Scan for the cell matching the given text and deliver its (X, Y) coordinate at center. 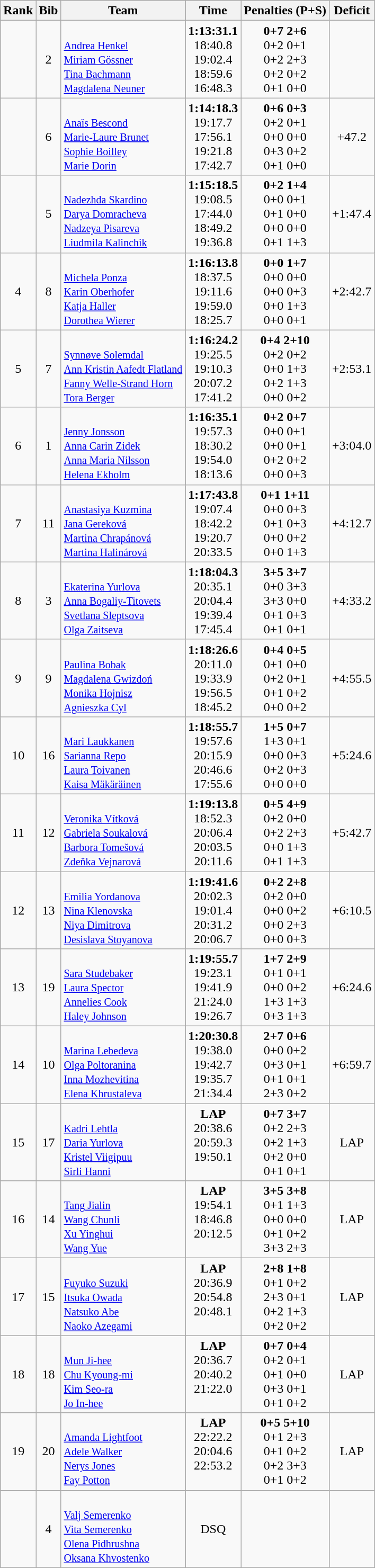
Paulina BobakMagdalena GwizdońMonika HojniszAgnieszka Cyl (123, 678)
0+7 3+70+2 2+30+2 1+30+2 0+00+1 0+1 (285, 1142)
1:14:18.319:17.717:56.119:21.817:42.7 (213, 137)
1:13:31.118:40.819:02.418:59.616:48.3 (213, 59)
Jenny JonssonAnna Carin ZidekAnna Maria NilssonHelena Ekholm (123, 446)
Marina LebedevaOlga PoltoraninaInna MozhevitinaElena Khrustaleva (123, 1065)
Fuyuko SuzukiItsuka OwadaNatsuko AbeNaoko Azegami (123, 1297)
LAP19:54.118:46.820:12.5 (213, 1220)
2+7 0+60+0 0+20+3 0+10+1 0+12+3 0+2 (285, 1065)
0+2 0+70+0 0+10+0 0+10+2 0+20+0 0+3 (285, 446)
1 (49, 446)
3+5 3+80+1 1+30+0 0+00+1 0+23+3 2+3 (285, 1220)
+5:24.6 (352, 755)
+5:42.7 (352, 832)
0+1 1+110+0 0+30+1 0+30+0 0+20+0 1+3 (285, 523)
+4:12.7 (352, 523)
LAP20:36.920:54.820:48.1 (213, 1297)
1:16:24.219:25.519:10.320:07.217:41.2 (213, 369)
1:19:41.620:02.319:01.420:31.2 20:06.7 (213, 910)
2 (49, 59)
+6:59.7 (352, 1065)
LAP22:22.220:04.622:53.2 (213, 1451)
DSQ (213, 1529)
3+5 3+70+0 3+33+3 0+00+1 0+30+1 0+1 (285, 601)
+4:33.2 (352, 601)
Ekaterina YurlovaAnna Bogaliy-TitovetsSvetlana SleptsovaOlga Zaitseva (123, 601)
Rank (18, 11)
0+2 2+80+2 0+00+0 0+20+0 2+30+0 0+3 (285, 910)
0+4 2+100+2 0+20+0 1+30+2 1+30+0 0+2 (285, 369)
1:16:35.1 19:57.318:30.219:54.0 18:13.6 (213, 446)
Sara StudebakerLaura SpectorAnnelies CookHaley Johnson (123, 988)
0+6 0+30+2 0+10+0 0+00+3 0+20+1 0+0 (285, 137)
1:16:13.818:37.519:11.619:59.018:25.7 (213, 291)
1:15:18.519:08.517:44.018:49.219:36.8 (213, 214)
1:20:30.819:38.019:42.719:35.721:34.4 (213, 1065)
0+2 1+40+0 0+10+1 0+00+0 0+00+1 1+3 (285, 214)
0+5 4+90+2 0+00+2 2+30+0 1+30+1 1+3 (285, 832)
+3:04.0 (352, 446)
1+7 2+90+1 0+10+0 0+21+3 1+30+3 1+3 (285, 988)
Emilia YordanovaNina KlenovskaNiya DimitrovaDesislava Stoyanova (123, 910)
Deficit (352, 11)
+1:47.4 (352, 214)
+6:24.6 (352, 988)
0+0 1+70+0 0+00+0 0+30+0 1+30+0 0+1 (285, 291)
+2:42.7 (352, 291)
Andrea HenkelMiriam GössnerTina BachmannMagdalena Neuner (123, 59)
Anaïs BescondMarie-Laure BrunetSophie BoilleyMarie Dorin (123, 137)
0+7 2+60+2 0+10+2 2+30+2 0+20+1 0+0 (285, 59)
1:18:55.7 19:57.620:15.920:46.617:55.6 (213, 755)
Team (123, 11)
Veronika VítkováGabriela SoukalováBarbora TomešováZdeňka Vejnarová (123, 832)
Valj SemerenkoVita SemerenkoOlena PidhrushnaOksana Khvostenko (123, 1529)
1+5 0+71+3 0+10+0 0+30+2 0+30+0 0+0 (285, 755)
Synnøve SolemdalAnn Kristin Aafedt FlatlandFanny Welle-Strand HornTora Berger (123, 369)
0+7 0+40+2 0+10+1 0+00+3 0+10+1 0+2 (285, 1374)
Nadezhda SkardinoDarya DomrachevaNadzeya PisarevaLiudmila Kalinchik (123, 214)
Kadri LehtlaDaria YurlovaKristel ViigipuuSirli Hanni (123, 1142)
1:19:55.719:23.119:41.921:24.019:26.7 (213, 988)
1:17:43.8 19:07.418:42.219:20.7 20:33.5 (213, 523)
LAP20:38.620:59.319:50.1 (213, 1142)
Anastasiya KuzminaJana GerekováMartina ChrapánováMartina Halinárová (123, 523)
2+8 1+80+1 0+22+3 0+10+2 1+30+2 0+2 (285, 1297)
3 (49, 601)
+6:10.5 (352, 910)
Tang JialinWang ChunliXu YinghuiWang Yue (123, 1220)
20 (49, 1451)
LAP20:36.720:40.221:22.0 (213, 1374)
+4:55.5 (352, 678)
Mari LaukkanenSarianna RepoLaura ToivanenKaisa Mäkäräinen (123, 755)
Time (213, 11)
1:18:04.3 20:35.120:04.419:39.417:45.4 (213, 601)
Amanda LightfootAdele WalkerNerys JonesFay Potton (123, 1451)
1:18:26.6 20:11.019:33.919:56.5 18:45.2 (213, 678)
0+4 0+50+1 0+00+2 0+10+1 0+20+0 0+2 (285, 678)
+2:53.1 (352, 369)
Michela PonzaKarin OberhoferKatja HallerDorothea Wierer (123, 291)
0+5 5+100+1 2+30+1 0+20+2 3+30+1 0+2 (285, 1451)
Penalties (P+S) (285, 11)
+47.2 (352, 137)
1:19:13.8 18:52.320:06.420:03.520:11.6 (213, 832)
Bib (49, 11)
Mun Ji-heeChu Kyoung-miKim Seo-raJo In-hee (123, 1374)
